Return the [X, Y] coordinate for the center point of the cell that contains the specified text.  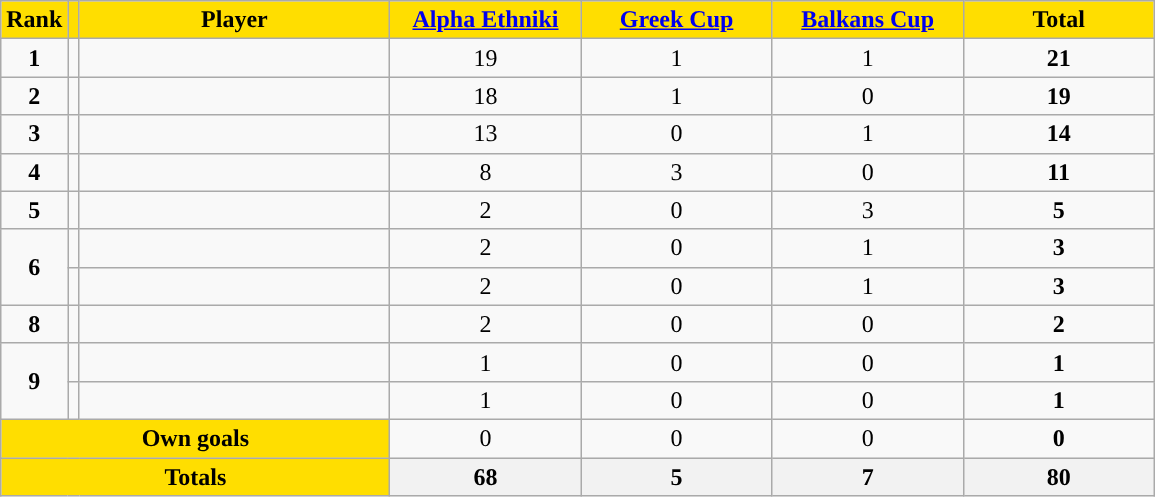
Rank [34, 20]
Totals [196, 477]
18 [486, 96]
Alpha Ethniki [486, 20]
14 [1058, 134]
Own goals [196, 438]
13 [486, 134]
Greek Cup [676, 20]
11 [1058, 172]
7 [868, 477]
9 [34, 381]
4 [34, 172]
Total [1058, 20]
80 [1058, 477]
6 [34, 267]
Balkans Cup [868, 20]
68 [486, 477]
21 [1058, 58]
Player [234, 20]
